Determine the [X, Y] coordinate at the center of the cell enclosing the given text.  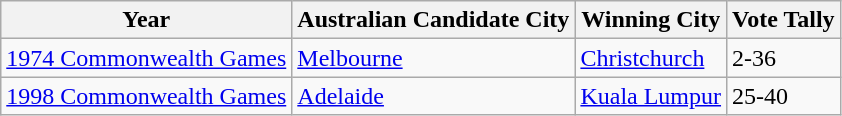
Year [146, 20]
1998 Commonwealth Games [146, 96]
Adelaide [434, 96]
2-36 [784, 58]
Winning City [651, 20]
Vote Tally [784, 20]
Christchurch [651, 58]
1974 Commonwealth Games [146, 58]
Australian Candidate City [434, 20]
Kuala Lumpur [651, 96]
25-40 [784, 96]
Melbourne [434, 58]
